Output the [X, Y] coordinate of the center of the cell containing the given text.  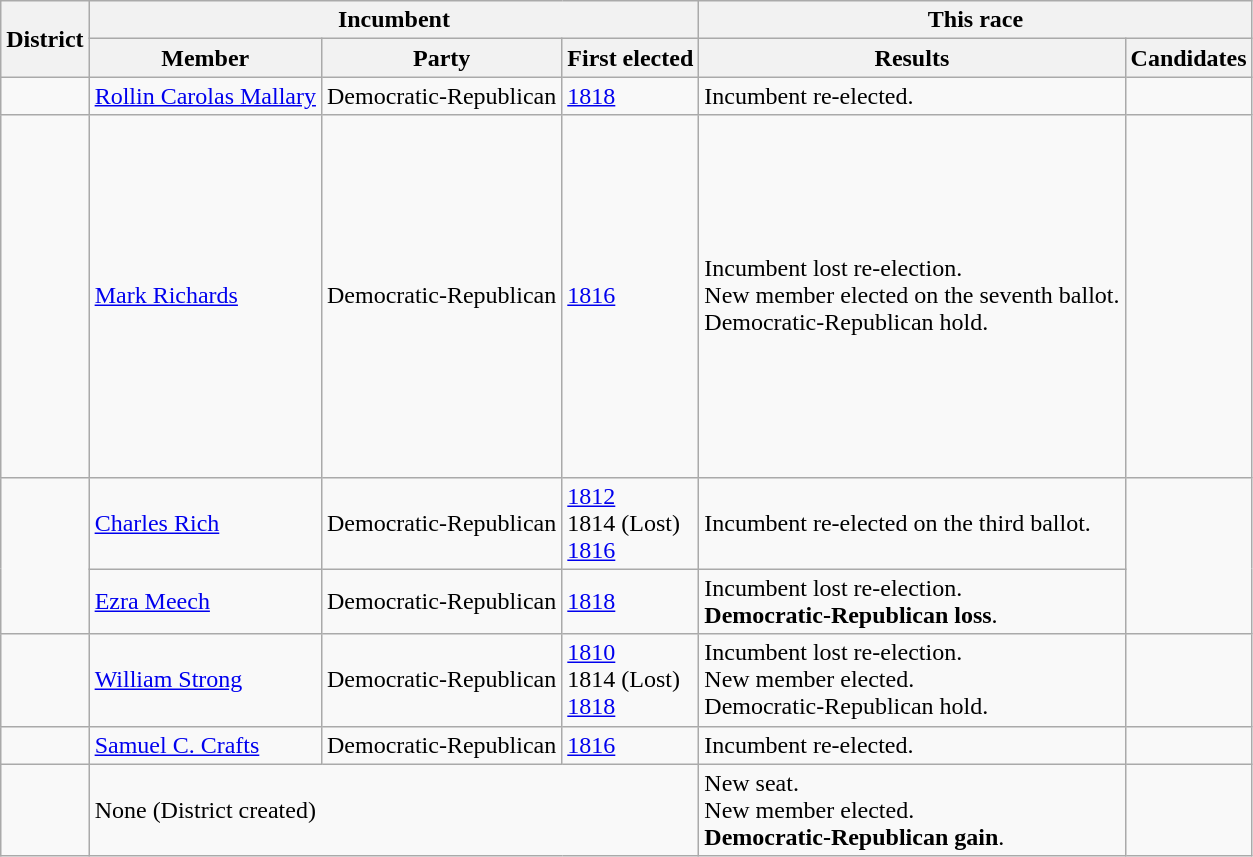
Member [205, 58]
Incumbent lost re-election.New member elected on the seventh ballot.Democratic-Republican hold. [912, 296]
Mark Richards [205, 296]
This race [976, 20]
Incumbent re-elected on the third ballot. [912, 523]
District [45, 39]
Incumbent lost re-election.Democratic-Republican loss. [912, 602]
Ezra Meech [205, 602]
Incumbent [394, 20]
Samuel C. Crafts [205, 745]
Incumbent lost re-election.New member elected.Democratic-Republican hold. [912, 680]
Candidates [1188, 58]
18121814 (Lost)1816 [630, 523]
New seat.New member elected.Democratic-Republican gain. [912, 810]
Rollin Carolas Mallary [205, 96]
Charles Rich [205, 523]
18101814 (Lost)1818 [630, 680]
Results [912, 58]
William Strong [205, 680]
None (District created) [394, 810]
Party [441, 58]
First elected [630, 58]
